Extract the (x, y) coordinate from the center of the cell holding the provided text.  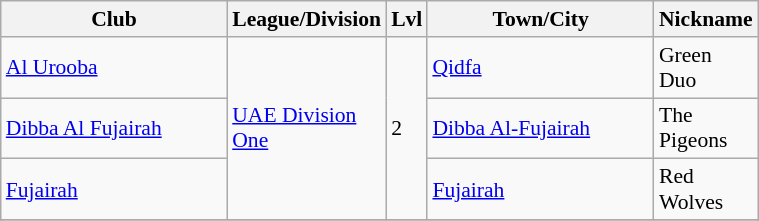
Red Wolves (706, 190)
Qidfa (540, 68)
Town/City (540, 19)
Dibba Al-Fujairah (540, 128)
Nickname (706, 19)
Lvl (406, 19)
League/Division (306, 19)
The Pigeons (706, 128)
Al Urooba (114, 68)
2 (406, 128)
Green Duo (706, 68)
UAE Division One (306, 128)
Dibba Al Fujairah (114, 128)
Club (114, 19)
